Pinpoint the cell where the given text exists, returning its [X, Y] midpoint coordinate. 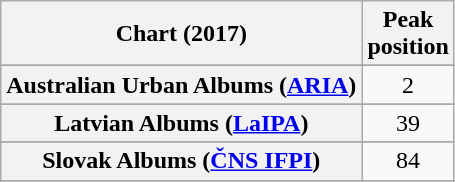
Chart (2017) [182, 34]
Latvian Albums (LaIPA) [182, 123]
39 [408, 123]
84 [408, 161]
Slovak Albums (ČNS IFPI) [182, 161]
Peak position [408, 34]
2 [408, 85]
Australian Urban Albums (ARIA) [182, 85]
